Return the [x, y] coordinate for the center point of the cell that contains the specified text.  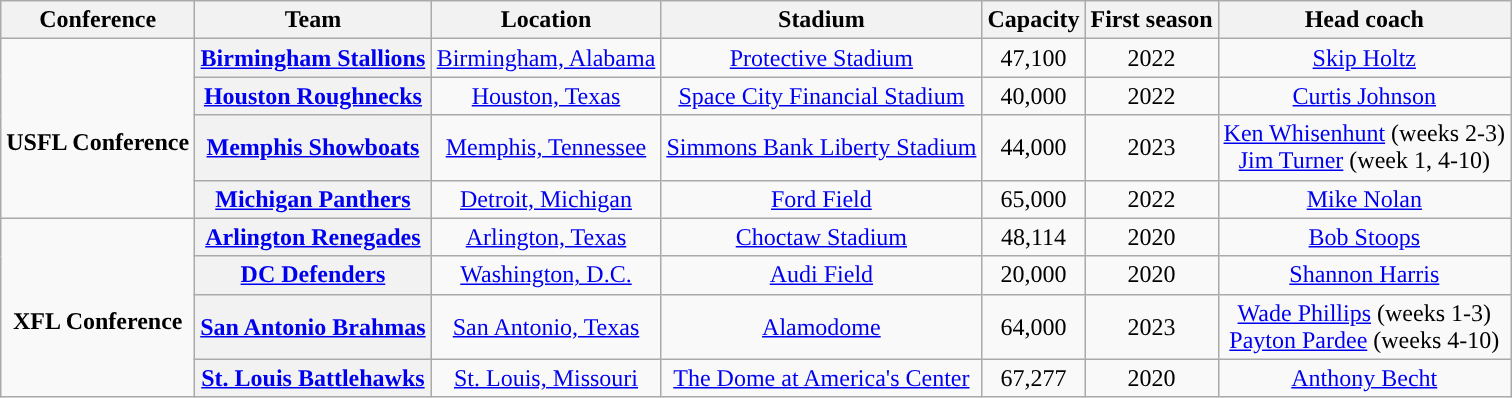
First season [1152, 20]
Memphis, Tennessee [546, 148]
47,100 [1034, 58]
Detroit, Michigan [546, 199]
Ford Field [822, 199]
San Antonio Brahmas [313, 326]
Conference [98, 20]
Bob Stoops [1364, 237]
Wade Phillips (weeks 1-3)Payton Pardee (weeks 4-10) [1364, 326]
The Dome at America's Center [822, 378]
Location [546, 20]
San Antonio, Texas [546, 326]
Houston Roughnecks [313, 96]
Anthony Becht [1364, 378]
Protective Stadium [822, 58]
Mike Nolan [1364, 199]
Shannon Harris [1364, 275]
Team [313, 20]
Ken Whisenhunt (weeks 2-3)Jim Turner (week 1, 4-10) [1364, 148]
Audi Field [822, 275]
64,000 [1034, 326]
Curtis Johnson [1364, 96]
Capacity [1034, 20]
Michigan Panthers [313, 199]
67,277 [1034, 378]
Memphis Showboats [313, 148]
XFL Conference [98, 308]
USFL Conference [98, 128]
Birmingham Stallions [313, 58]
Birmingham, Alabama [546, 58]
St. Louis Battlehawks [313, 378]
St. Louis, Missouri [546, 378]
Arlington Renegades [313, 237]
Houston, Texas [546, 96]
Space City Financial Stadium [822, 96]
DC Defenders [313, 275]
Head coach [1364, 20]
Arlington, Texas [546, 237]
40,000 [1034, 96]
Simmons Bank Liberty Stadium [822, 148]
44,000 [1034, 148]
Washington, D.C. [546, 275]
20,000 [1034, 275]
Stadium [822, 20]
48,114 [1034, 237]
Skip Holtz [1364, 58]
65,000 [1034, 199]
Choctaw Stadium [822, 237]
Alamodome [822, 326]
